Determine the (x, y) coordinate at the center of the cell enclosing the given text.  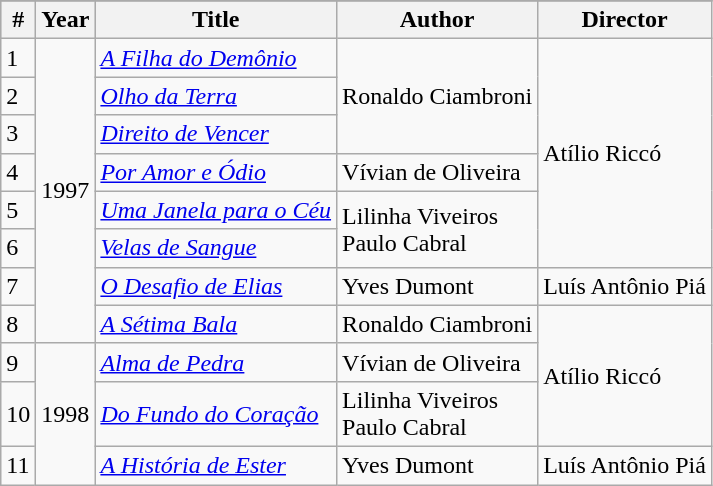
1 (18, 58)
9 (18, 362)
11 (18, 465)
Author (438, 20)
Por Amor e Ódio (216, 172)
6 (18, 248)
Director (625, 20)
A História de Ester (216, 465)
Alma de Pedra (216, 362)
1998 (66, 414)
2 (18, 96)
Velas de Sangue (216, 248)
Uma Janela para o Céu (216, 210)
Do Fundo do Coração (216, 414)
1997 (66, 191)
A Sétima Bala (216, 324)
# (18, 20)
O Desafio de Elias (216, 286)
4 (18, 172)
10 (18, 414)
Olho da Terra (216, 96)
5 (18, 210)
Year (66, 20)
Direito de Vencer (216, 134)
A Filha do Demônio (216, 58)
8 (18, 324)
Title (216, 20)
7 (18, 286)
3 (18, 134)
